Detect which cell encompasses the target text, then output its [X, Y] center coordinate. 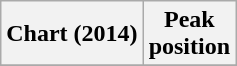
Chart (2014) [72, 34]
Peakposition [189, 34]
